Detect which cell encompasses the target text, then output its [x, y] center coordinate. 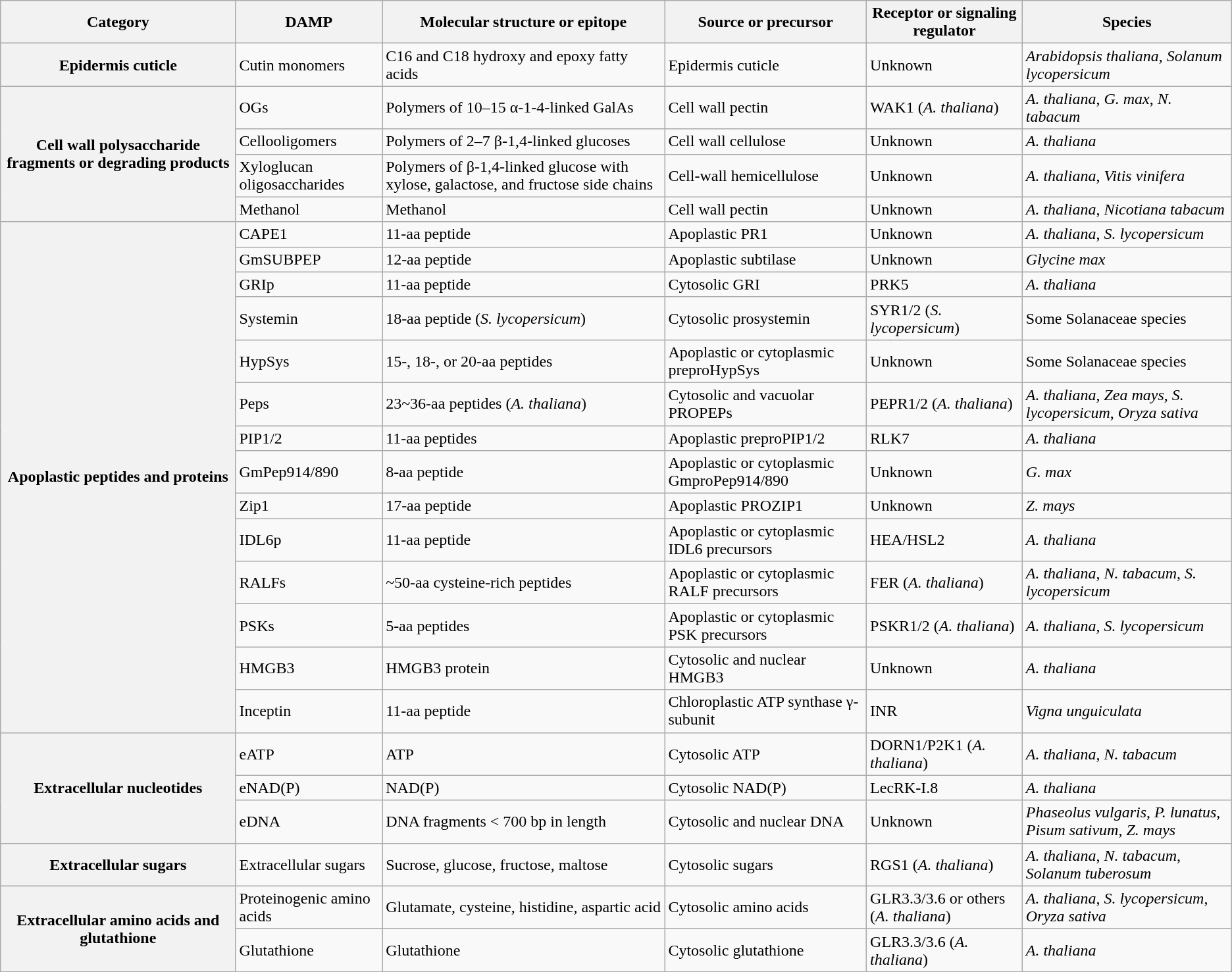
OGs [309, 108]
PRK5 [945, 284]
A. thaliana, G. max, N. tabacum [1127, 108]
Apoplastic PROZIP1 [766, 506]
Glutamate, cysteine, histidine, aspartic acid [524, 907]
eDNA [309, 821]
Arabidopsis thaliana, Solanum lycopersicum [1127, 64]
A. thaliana, Vitis vinifera [1127, 175]
Cytosolic sugars [766, 865]
Source or precursor [766, 22]
15-, 18-, or 20-aa peptides [524, 361]
Zip1 [309, 506]
A. thaliana, N. tabacum [1127, 754]
Apoplastic or cytoplasmic IDL6 precursors [766, 540]
Cellooligomers [309, 141]
Species [1127, 22]
Vigna unguiculata [1127, 711]
PIP1/2 [309, 438]
HMGB3 protein [524, 669]
Cytosolic NAD(P) [766, 788]
Apoplastic subtilase [766, 259]
PEPR1/2 (A. thaliana) [945, 404]
Polymers of 2–7 β-1,4-linked glucoses [524, 141]
Polymers of 10–15 α-1-4-linked GalAs [524, 108]
Cytosolic and vacuolar PROPEPs [766, 404]
Phaseolus vulgaris, P. lunatus, Pisum sativum, Z. mays [1127, 821]
NAD(P) [524, 788]
eATP [309, 754]
GRIp [309, 284]
A. thaliana, Nicotiana tabacum [1127, 209]
23~36-aa peptides (A. thaliana) [524, 404]
HMGB3 [309, 669]
Extracellular amino acids and glutathione [118, 929]
C16 and C18 hydroxy and epoxy fatty acids [524, 64]
eNAD(P) [309, 788]
Cell wall cellulose [766, 141]
Cutin monomers [309, 64]
Proteinogenic amino acids [309, 907]
Peps [309, 404]
Cytosolic ATP [766, 754]
GmSUBPEP [309, 259]
INR [945, 711]
~50-aa cysteine-rich peptides [524, 583]
RALFs [309, 583]
CAPE1 [309, 234]
Cytosolic glutathione [766, 950]
GmPep914/890 [309, 473]
GLR3.3/3.6 (A. thaliana) [945, 950]
12-aa peptide [524, 259]
A. thaliana, N. tabacum, Solanum tuberosum [1127, 865]
PSKs [309, 625]
Z. mays [1127, 506]
Apoplastic peptides and proteins [118, 477]
Chloroplastic ATP synthase γ-subunit [766, 711]
WAK1 (A. thaliana) [945, 108]
RLK7 [945, 438]
Cytosolic prosystemin [766, 319]
Systemin [309, 319]
PSKR1/2 (A. thaliana) [945, 625]
Cell-wall hemicellulose [766, 175]
17-aa peptide [524, 506]
Apoplastic or cytoplasmic preproHypSys [766, 361]
Category [118, 22]
Apoplastic or cytoplasmic RALF precursors [766, 583]
Apoplastic PR1 [766, 234]
RGS1 (A. thaliana) [945, 865]
A. thaliana, S. lycopersicum, Oryza sativa [1127, 907]
8-aa peptide [524, 473]
A. thaliana, Zea mays, S. lycopersicum, Oryza sativa [1127, 404]
Polymers of β-1,4-linked glucose with xylose, galactose, and fructose side chains [524, 175]
DNA fragments < 700 bp in length [524, 821]
Cytosolic GRI [766, 284]
ATP [524, 754]
Inceptin [309, 711]
G. max [1127, 473]
HEA/HSL2 [945, 540]
Cytosolic and nuclear HMGB3 [766, 669]
HypSys [309, 361]
5-aa peptides [524, 625]
FER (A. thaliana) [945, 583]
18-aa peptide (S. lycopersicum) [524, 319]
Cell wall polysaccharide fragments or degrading products [118, 154]
IDL6p [309, 540]
Sucrose, glucose, fructose, maltose [524, 865]
SYR1/2 (S. lycopersicum) [945, 319]
A. thaliana, N. tabacum, S. lycopersicum [1127, 583]
Xyloglucan oligosaccharides [309, 175]
Apoplastic or cytoplasmic PSK precursors [766, 625]
Apoplastic preproPIP1/2 [766, 438]
DORN1/P2K1 (A. thaliana) [945, 754]
Cytosolic amino acids [766, 907]
DAMP [309, 22]
Cytosolic and nuclear DNA [766, 821]
11-aa peptides [524, 438]
LecRK-I.8 [945, 788]
GLR3.3/3.6 or others (A. thaliana) [945, 907]
Molecular structure or epitope [524, 22]
Receptor or signaling regulator [945, 22]
Extracellular nucleotides [118, 788]
Glycine max [1127, 259]
Apoplastic or cytoplasmic GmproPep914/890 [766, 473]
